Detect which cell encompasses the target text, then output its (X, Y) center coordinate. 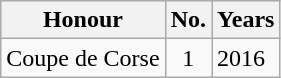
Honour (83, 20)
2016 (246, 58)
No. (188, 20)
Coupe de Corse (83, 58)
1 (188, 58)
Years (246, 20)
